Detect which cell encompasses the target text, then output its (x, y) center coordinate. 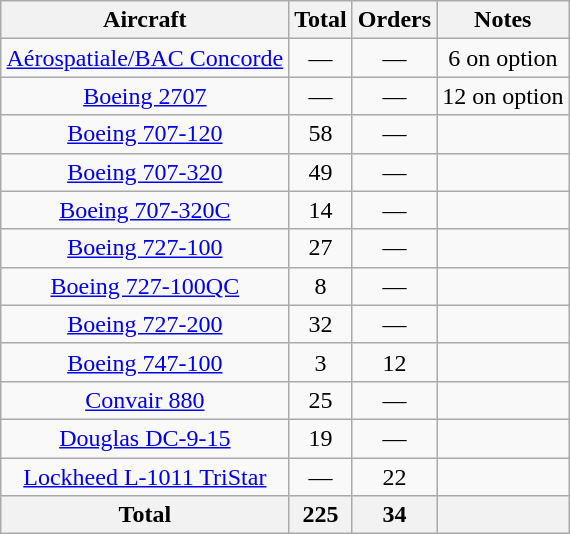
Boeing 727-100QC (145, 286)
32 (321, 324)
8 (321, 286)
Orders (394, 20)
Boeing 747-100 (145, 362)
Notes (503, 20)
14 (321, 210)
12 (394, 362)
Boeing 2707 (145, 96)
Aircraft (145, 20)
Aérospatiale/BAC Concorde (145, 58)
Douglas DC-9-15 (145, 438)
Boeing 727-200 (145, 324)
22 (394, 477)
58 (321, 134)
6 on option (503, 58)
Boeing 707-120 (145, 134)
Lockheed L-1011 TriStar (145, 477)
49 (321, 172)
34 (394, 515)
225 (321, 515)
3 (321, 362)
Convair 880 (145, 400)
25 (321, 400)
12 on option (503, 96)
Boeing 707-320C (145, 210)
27 (321, 248)
Boeing 707-320 (145, 172)
Boeing 727-100 (145, 248)
19 (321, 438)
